Detect which cell encompasses the target text, then output its [X, Y] center coordinate. 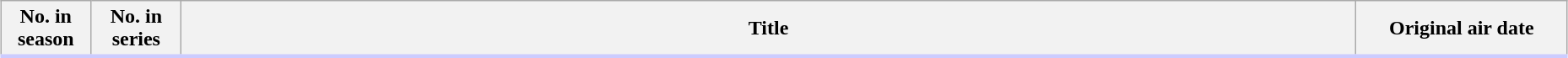
Original air date [1462, 29]
No. in series [137, 29]
Title [768, 29]
No. in season [46, 29]
